Find where the given text appears and provide that cell's center as [X, Y] coordinate. 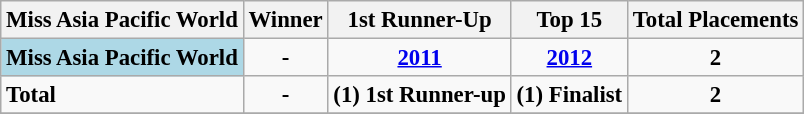
Total Placements [715, 20]
(1) Finalist [569, 95]
Winner [286, 20]
2011 [420, 58]
2012 [569, 58]
Top 15 [569, 20]
(1) 1st Runner-up [420, 95]
Total [122, 95]
1st Runner-Up [420, 20]
